Determine the (x, y) coordinate at the center of the cell enclosing the given text.  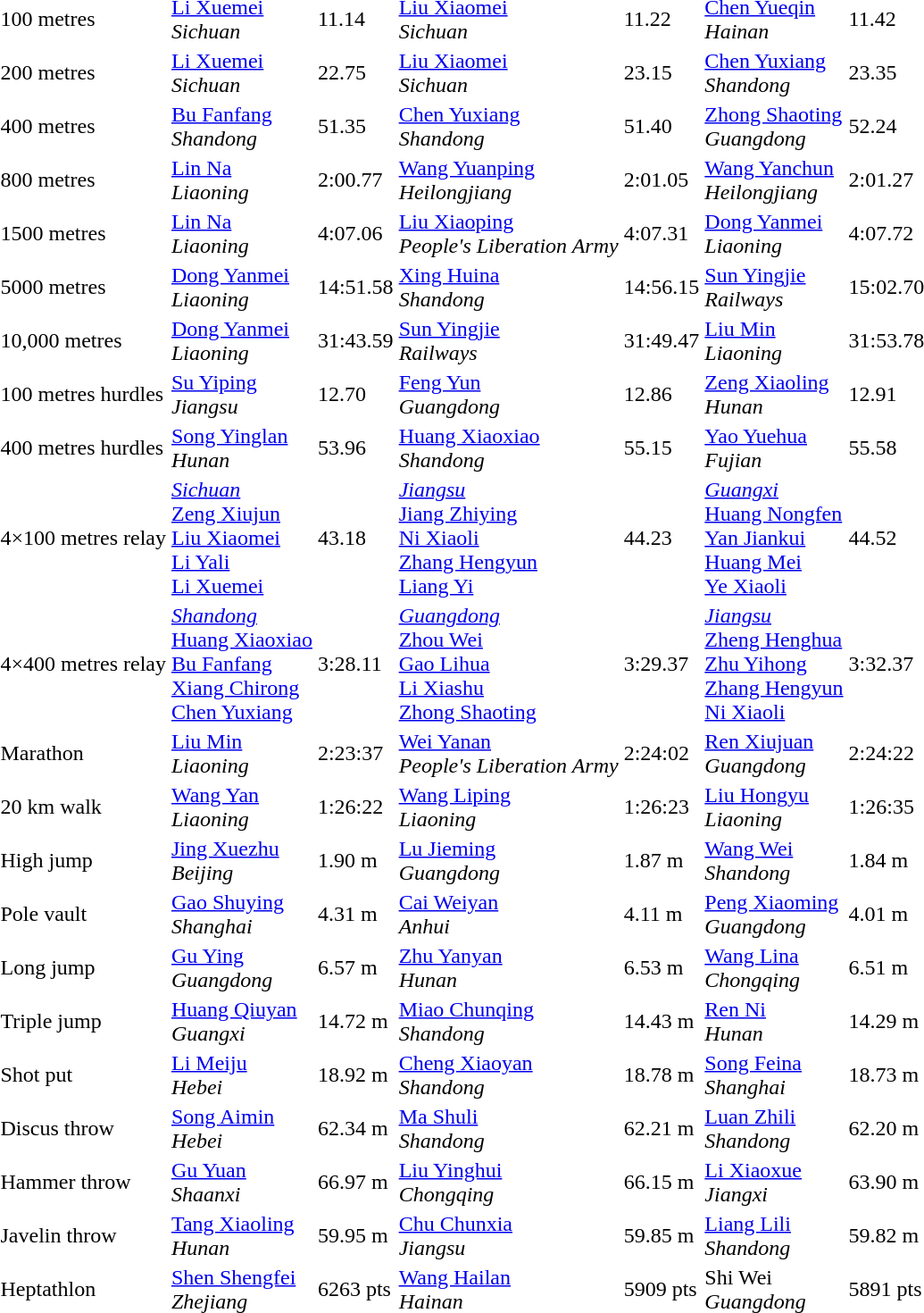
51.40 (662, 127)
Wang YuanpingHeilongjiang (509, 180)
Cai WeiyanAnhui (509, 915)
Song YinglanHunan (241, 448)
Li XuemeiSichuan (241, 73)
Su YipingJiangsu (241, 395)
14.43 m (662, 1022)
2:01.05 (662, 180)
18.92 m (355, 1075)
2:00.77 (355, 180)
Liu YinghuiChongqing (509, 1183)
Li XiaoxueJiangxi (774, 1183)
Peng XiaomingGuangdong (774, 915)
55.15 (662, 448)
4.31 m (355, 915)
12.70 (355, 395)
66.97 m (355, 1183)
51.35 (355, 127)
Zeng XiaolingHunan (774, 395)
3:29.37 (662, 664)
Liu XiaomeiSichuan (509, 73)
2:24:02 (662, 754)
Xing HuinaShandong (509, 288)
GuangdongZhou WeiGao LihuaLi XiashuZhong Shaoting (509, 664)
Chu ChunxiaJiangsu (509, 1236)
2:23:37 (355, 754)
ShandongHuang XiaoxiaoBu FanfangXiang ChirongChen Yuxiang (241, 664)
1:26:22 (355, 807)
6.57 m (355, 968)
1:26:23 (662, 807)
JiangsuJiang ZhiyingNi XiaoliZhang HengyunLiang Yi (509, 538)
6.53 m (662, 968)
Lu JiemingGuangdong (509, 861)
Huang XiaoxiaoShandong (509, 448)
14.72 m (355, 1022)
Liu HongyuLiaoning (774, 807)
Liu XiaopingPeople's Liberation Army (509, 234)
12.86 (662, 395)
Ren NiHunan (774, 1022)
43.18 (355, 538)
JiangsuZheng HenghuaZhu YihongZhang HengyunNi Xiaoli (774, 664)
Zhu YanyanHunan (509, 968)
1.87 m (662, 861)
GuangxiHuang NongfenYan JiankuiHuang MeiYe Xiaoli (774, 538)
Cheng XiaoyanShandong (509, 1075)
14:51.58 (355, 288)
Luan ZhiliShandong (774, 1129)
Wei YananPeople's Liberation Army (509, 754)
Bu FanfangShandong (241, 127)
4.11 m (662, 915)
4:07.31 (662, 234)
22.75 (355, 73)
Wang LinaChongqing (774, 968)
66.15 m (662, 1183)
Jing Xuezhu Beijing (241, 861)
62.21 m (662, 1129)
59.85 m (662, 1236)
SichuanZeng XiujunLiu XiaomeiLi YaliLi Xuemei (241, 538)
Song AiminHebei (241, 1129)
18.78 m (662, 1075)
44.23 (662, 538)
31:49.47 (662, 341)
Wang WeiShandong (774, 861)
Gao ShuyingShanghai (241, 915)
Tang XiaolingHunan (241, 1236)
59.95 m (355, 1236)
Huang QiuyanGuangxi (241, 1022)
31:43.59 (355, 341)
14:56.15 (662, 288)
Song FeinaShanghai (774, 1075)
Wang LipingLiaoning (509, 807)
Wang YanLiaoning (241, 807)
Ren XiujuanGuangdong (774, 754)
62.34 m (355, 1129)
4:07.06 (355, 234)
Yao YuehuaFujian (774, 448)
Gu YingGuangdong (241, 968)
Gu YuanShaanxi (241, 1183)
23.15 (662, 73)
Ma ShuliShandong (509, 1129)
3:28.11 (355, 664)
Liang LiliShandong (774, 1236)
Zhong ShaotingGuangdong (774, 127)
1.90 m (355, 861)
Li MeijuHebei (241, 1075)
53.96 (355, 448)
Miao ChunqingShandong (509, 1022)
Wang YanchunHeilongjiang (774, 180)
Feng YunGuangdong (509, 395)
